Return the (x, y) coordinate for the center point of the cell that contains the specified text.  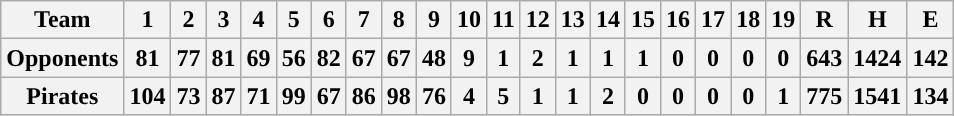
13 (572, 20)
643 (824, 58)
H (878, 20)
15 (642, 20)
14 (608, 20)
1541 (878, 96)
E (930, 20)
77 (188, 58)
8 (398, 20)
16 (678, 20)
76 (434, 96)
10 (468, 20)
71 (258, 96)
1424 (878, 58)
56 (294, 58)
86 (364, 96)
73 (188, 96)
82 (328, 58)
R (824, 20)
775 (824, 96)
12 (538, 20)
48 (434, 58)
142 (930, 58)
69 (258, 58)
7 (364, 20)
99 (294, 96)
18 (748, 20)
Pirates (62, 96)
6 (328, 20)
3 (224, 20)
Opponents (62, 58)
134 (930, 96)
104 (148, 96)
11 (503, 20)
87 (224, 96)
19 (784, 20)
98 (398, 96)
17 (714, 20)
Team (62, 20)
